For the text-containing cell, return its midpoint in (x, y) coordinate format. 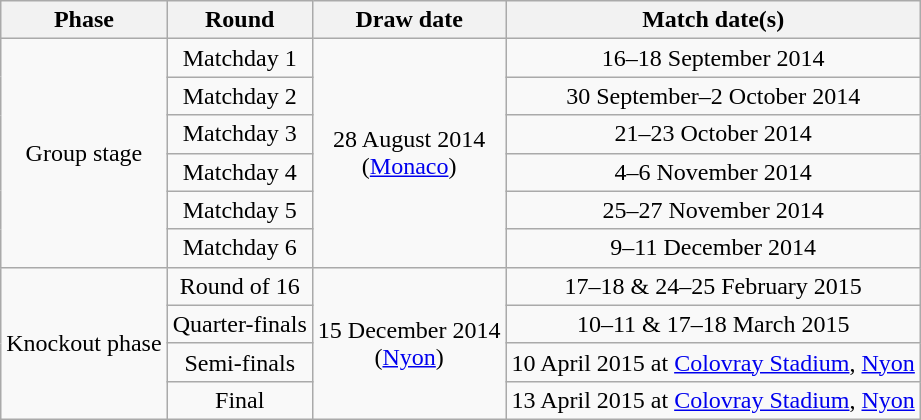
Semi-finals (240, 362)
Matchday 5 (240, 210)
Knockout phase (84, 343)
Match date(s) (713, 20)
25–27 November 2014 (713, 210)
13 April 2015 at Colovray Stadium, Nyon (713, 400)
Matchday 3 (240, 134)
Matchday 6 (240, 248)
Group stage (84, 153)
17–18 & 24–25 February 2015 (713, 286)
Round (240, 20)
10 April 2015 at Colovray Stadium, Nyon (713, 362)
10–11 & 17–18 March 2015 (713, 324)
16–18 September 2014 (713, 58)
Draw date (409, 20)
Matchday 2 (240, 96)
Matchday 1 (240, 58)
28 August 2014(Monaco) (409, 153)
30 September–2 October 2014 (713, 96)
Phase (84, 20)
Matchday 4 (240, 172)
Round of 16 (240, 286)
Final (240, 400)
4–6 November 2014 (713, 172)
15 December 2014(Nyon) (409, 343)
9–11 December 2014 (713, 248)
21–23 October 2014 (713, 134)
Quarter-finals (240, 324)
